Find where the given text appears and provide that cell's center as [x, y] coordinate. 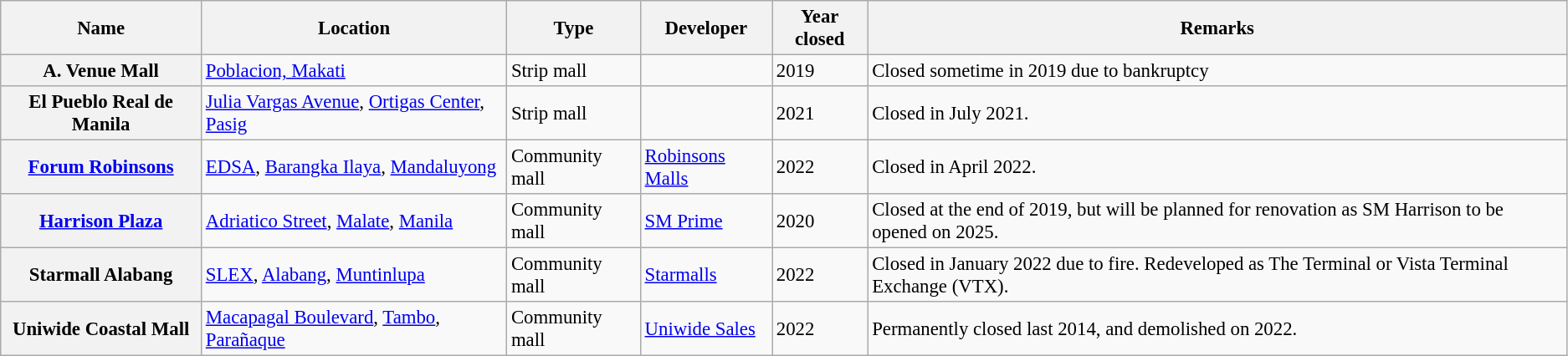
2021 [820, 114]
SLEX, Alabang, Muntinlupa [353, 276]
2020 [820, 221]
Forum Robinsons [101, 167]
Poblacion, Makati [353, 71]
EDSA, Barangka Ilaya, Mandaluyong [353, 167]
Closed in January 2022 due to fire. Redeveloped as The Terminal or Vista Terminal Exchange (VTX). [1217, 276]
Harrison Plaza [101, 221]
Remarks [1217, 28]
Starmalls [706, 276]
Robinsons Malls [706, 167]
Developer [706, 28]
Location [353, 28]
2019 [820, 71]
El Pueblo Real de Manila [101, 114]
A. Venue Mall [101, 71]
Name [101, 28]
Closed in July 2021. [1217, 114]
Closed at the end of 2019, but will be planned for renovation as SM Harrison to be opened on 2025. [1217, 221]
Closed sometime in 2019 due to bankruptcy [1217, 71]
SM Prime [706, 221]
Julia Vargas Avenue, Ortigas Center, Pasig [353, 114]
Type [574, 28]
Starmall Alabang [101, 276]
Adriatico Street, Malate, Manila [353, 221]
Year closed [820, 28]
Closed in April 2022. [1217, 167]
